For the text-containing cell, return its midpoint in [X, Y] coordinate format. 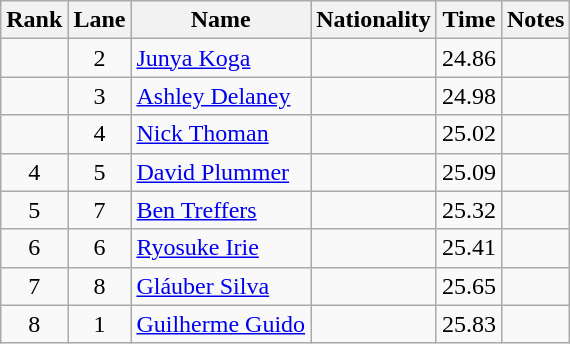
1 [100, 324]
25.02 [468, 134]
25.41 [468, 248]
Ben Treffers [221, 210]
3 [100, 96]
Ryosuke Irie [221, 248]
Gláuber Silva [221, 286]
24.98 [468, 96]
Name [221, 20]
Nick Thoman [221, 134]
Ashley Delaney [221, 96]
25.83 [468, 324]
Junya Koga [221, 58]
Notes [535, 20]
25.65 [468, 286]
Rank [34, 20]
David Plummer [221, 172]
24.86 [468, 58]
Lane [100, 20]
Nationality [374, 20]
25.09 [468, 172]
25.32 [468, 210]
2 [100, 58]
Time [468, 20]
Guilherme Guido [221, 324]
